Search for the cell housing the specified text and yield its [x, y] center coordinate. 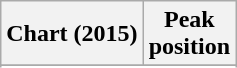
Chart (2015) [72, 34]
Peakposition [189, 34]
